Scan for the cell matching the given text and deliver its [x, y] coordinate at center. 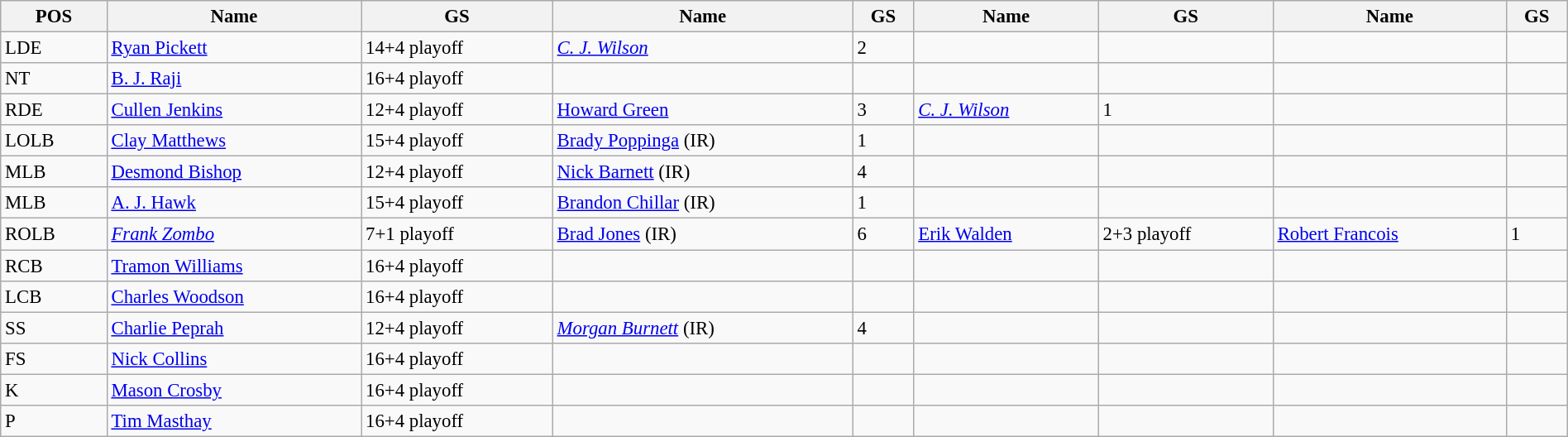
Morgan Burnett (IR) [703, 328]
Charles Woodson [234, 296]
Brandon Chillar (IR) [703, 203]
SS [54, 328]
2+3 playoff [1186, 234]
3 [883, 110]
Cullen Jenkins [234, 110]
7+1 playoff [457, 234]
RCB [54, 266]
Brady Poppinga (IR) [703, 141]
Ryan Pickett [234, 48]
A. J. Hawk [234, 203]
Nick Barnett (IR) [703, 172]
Clay Matthews [234, 141]
POS [54, 17]
NT [54, 79]
P [54, 421]
2 [883, 48]
LOLB [54, 141]
14+4 playoff [457, 48]
Howard Green [703, 110]
Tim Masthay [234, 421]
ROLB [54, 234]
Nick Collins [234, 358]
Mason Crosby [234, 390]
Erik Walden [1006, 234]
LCB [54, 296]
Desmond Bishop [234, 172]
Tramon Williams [234, 266]
LDE [54, 48]
Frank Zombo [234, 234]
FS [54, 358]
6 [883, 234]
RDE [54, 110]
B. J. Raji [234, 79]
Robert Francois [1389, 234]
Brad Jones (IR) [703, 234]
K [54, 390]
Charlie Peprah [234, 328]
